Capture the cell that displays the provided text and extract its [x, y] central coordinate. 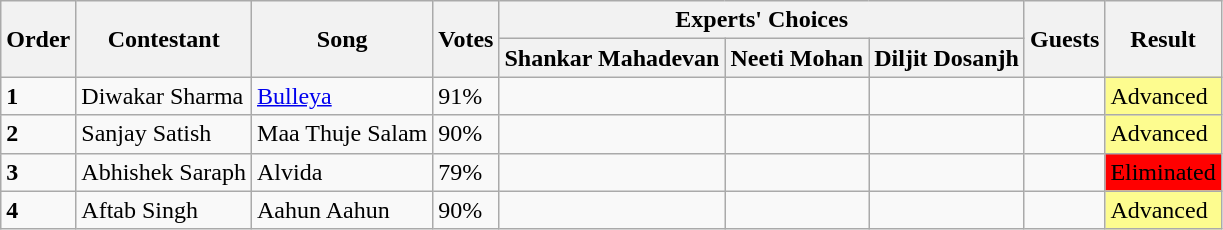
3 [38, 172]
Diwakar Sharma [164, 96]
Diljit Dosanjh [947, 58]
Alvida [342, 172]
Votes [466, 39]
Shankar Mahadevan [612, 58]
Song [342, 39]
Bulleya [342, 96]
Aftab Singh [164, 210]
Abhishek Saraph [164, 172]
Maa Thuje Salam [342, 134]
Experts' Choices [762, 20]
91% [466, 96]
Contestant [164, 39]
79% [466, 172]
Result [1163, 39]
Guests [1064, 39]
Order [38, 39]
Aahun Aahun [342, 210]
2 [38, 134]
Sanjay Satish [164, 134]
1 [38, 96]
Eliminated [1163, 172]
Neeti Mohan [797, 58]
4 [38, 210]
